Detect which cell encompasses the target text, then output its (x, y) center coordinate. 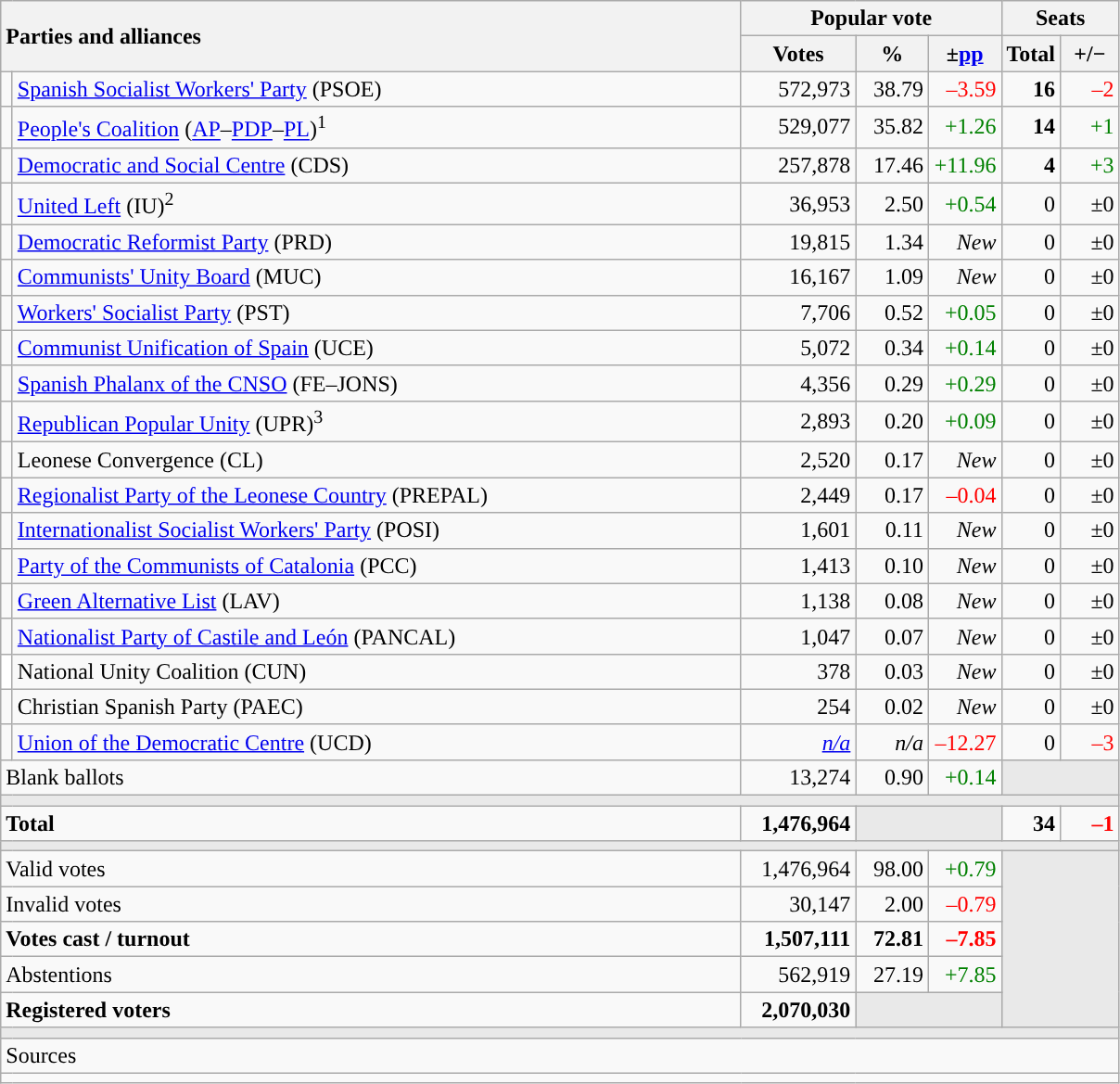
254 (798, 707)
1,507,111 (798, 939)
Union of the Democratic Centre (UCD) (376, 742)
Regionalist Party of the Leonese Country (PREPAL) (376, 495)
+11.96 (964, 165)
–3 (1090, 742)
0.52 (892, 312)
5,072 (798, 348)
Parties and alliances (371, 36)
+0.05 (964, 312)
Blank ballots (371, 778)
2.50 (892, 204)
2.00 (892, 904)
People's Coalition (AP–PDP–PL)1 (376, 128)
+0.79 (964, 869)
98.00 (892, 869)
+7.85 (964, 975)
Workers' Socialist Party (PST) (376, 312)
19,815 (798, 242)
27.19 (892, 975)
562,919 (798, 975)
+/− (1090, 54)
Communists' Unity Board (MUC) (376, 277)
Internationalist Socialist Workers' Party (POSI) (376, 530)
7,706 (798, 312)
0.02 (892, 707)
±pp (964, 54)
Registered voters (371, 1010)
34 (1031, 823)
+3 (1090, 165)
+1 (1090, 128)
38.79 (892, 89)
1,601 (798, 530)
529,077 (798, 128)
–3.59 (964, 89)
1.09 (892, 277)
0.07 (892, 636)
Spanish Phalanx of the CNSO (FE–JONS) (376, 383)
–1 (1090, 823)
0.20 (892, 421)
257,878 (798, 165)
2,449 (798, 495)
378 (798, 671)
0.10 (892, 566)
Seats (1061, 19)
1,138 (798, 601)
Christian Spanish Party (PAEC) (376, 707)
–2 (1090, 89)
Votes cast / turnout (371, 939)
35.82 (892, 128)
–7.85 (964, 939)
17.46 (892, 165)
Green Alternative List (LAV) (376, 601)
+0.09 (964, 421)
1,047 (798, 636)
2,520 (798, 460)
United Left (IU)2 (376, 204)
4,356 (798, 383)
16 (1031, 89)
Invalid votes (371, 904)
Valid votes (371, 869)
–0.04 (964, 495)
0.11 (892, 530)
0.34 (892, 348)
+1.26 (964, 128)
+0.29 (964, 383)
Leonese Convergence (CL) (376, 460)
National Unity Coalition (CUN) (376, 671)
2,893 (798, 421)
1,413 (798, 566)
36,953 (798, 204)
Communist Unification of Spain (UCE) (376, 348)
–12.27 (964, 742)
Spanish Socialist Workers' Party (PSOE) (376, 89)
16,167 (798, 277)
+0.54 (964, 204)
0.03 (892, 671)
Sources (560, 1055)
Republican Popular Unity (UPR)3 (376, 421)
72.81 (892, 939)
1.34 (892, 242)
14 (1031, 128)
Party of the Communists of Catalonia (PCC) (376, 566)
Nationalist Party of Castile and León (PANCAL) (376, 636)
0.08 (892, 601)
572,973 (798, 89)
Democratic and Social Centre (CDS) (376, 165)
Votes (798, 54)
30,147 (798, 904)
4 (1031, 165)
2,070,030 (798, 1010)
Popular vote (872, 19)
0.29 (892, 383)
Democratic Reformist Party (PRD) (376, 242)
Abstentions (371, 975)
–0.79 (964, 904)
0.90 (892, 778)
% (892, 54)
13,274 (798, 778)
